Locate the cell with the specified text and output its [x, y] center coordinate. 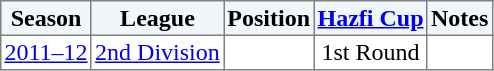
Season [46, 18]
Hazfi Cup [371, 18]
League [157, 18]
2nd Division [157, 52]
1st Round [371, 52]
Notes [460, 18]
Position [269, 18]
2011–12 [46, 52]
